Determine the [x, y] coordinate at the center of the cell enclosing the given text.  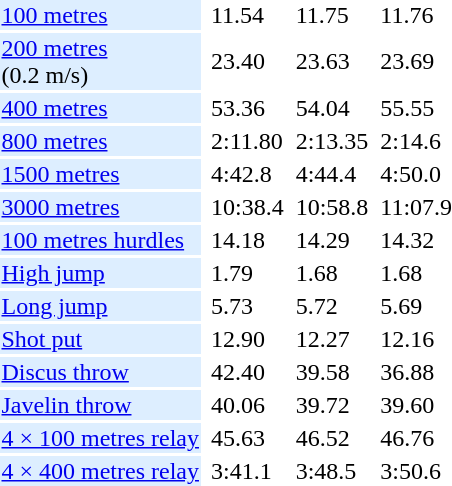
5.72 [332, 306]
3:41.1 [247, 471]
1500 metres [100, 174]
Javelin throw [100, 405]
10:38.4 [247, 207]
39.58 [332, 372]
11.75 [332, 15]
3000 metres [100, 207]
2:13.35 [332, 141]
4 × 100 metres relay [100, 438]
5.73 [247, 306]
45.63 [247, 438]
53.36 [247, 108]
23.63 [332, 62]
4 × 400 metres relay [100, 471]
12.90 [247, 339]
10:58.8 [332, 207]
200 metres (0.2 m/s) [100, 62]
1.79 [247, 273]
400 metres [100, 108]
3:48.5 [332, 471]
100 metres [100, 15]
54.04 [332, 108]
4:42.8 [247, 174]
46.52 [332, 438]
40.06 [247, 405]
14.29 [332, 240]
4:44.4 [332, 174]
23.40 [247, 62]
100 metres hurdles [100, 240]
39.72 [332, 405]
Discus throw [100, 372]
Shot put [100, 339]
800 metres [100, 141]
42.40 [247, 372]
1.68 [332, 273]
14.18 [247, 240]
11.54 [247, 15]
2:11.80 [247, 141]
High jump [100, 273]
Long jump [100, 306]
12.27 [332, 339]
